Determine the (X, Y) coordinate at the center of the cell enclosing the given text.  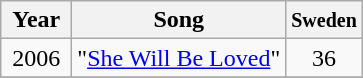
Song (179, 20)
Sweden (324, 20)
Year (36, 20)
2006 (36, 58)
"She Will Be Loved" (179, 58)
36 (324, 58)
